Scan for the cell matching the given text and deliver its (X, Y) coordinate at center. 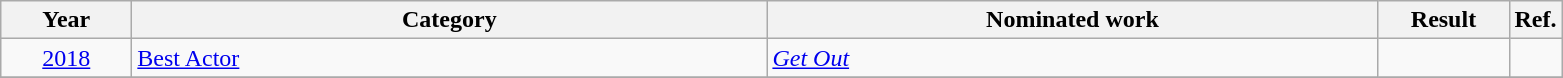
2018 (66, 58)
Category (450, 20)
Get Out (1072, 58)
Nominated work (1072, 20)
Ref. (1536, 20)
Result (1444, 20)
Best Actor (450, 58)
Year (66, 20)
